Search for the cell housing the specified text and yield its (x, y) center coordinate. 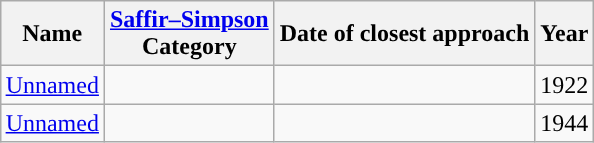
Year (564, 34)
Name (52, 34)
1922 (564, 85)
Date of closest approach (404, 34)
Saffir–SimpsonCategory (189, 34)
1944 (564, 123)
